Scan for the cell matching the given text and deliver its (x, y) coordinate at center. 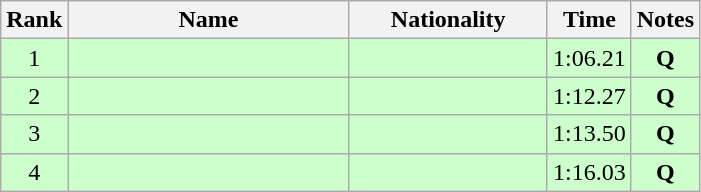
1:06.21 (589, 58)
Nationality (448, 20)
Rank (34, 20)
2 (34, 96)
1:16.03 (589, 172)
Name (208, 20)
4 (34, 172)
1:12.27 (589, 96)
Time (589, 20)
1:13.50 (589, 134)
1 (34, 58)
Notes (665, 20)
3 (34, 134)
